Find where the given text appears and provide that cell's center as [X, Y] coordinate. 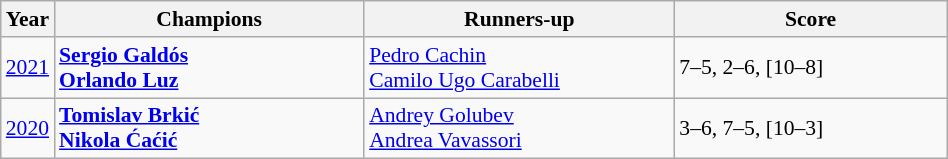
Pedro Cachin Camilo Ugo Carabelli [519, 68]
Sergio Galdós Orlando Luz [209, 68]
Runners-up [519, 19]
Champions [209, 19]
7–5, 2–6, [10–8] [810, 68]
3–6, 7–5, [10–3] [810, 128]
Tomislav Brkić Nikola Ćaćić [209, 128]
Year [28, 19]
Andrey Golubev Andrea Vavassori [519, 128]
2021 [28, 68]
2020 [28, 128]
Score [810, 19]
